Identify which cell holds the provided text, then report its [X, Y] central coordinate. 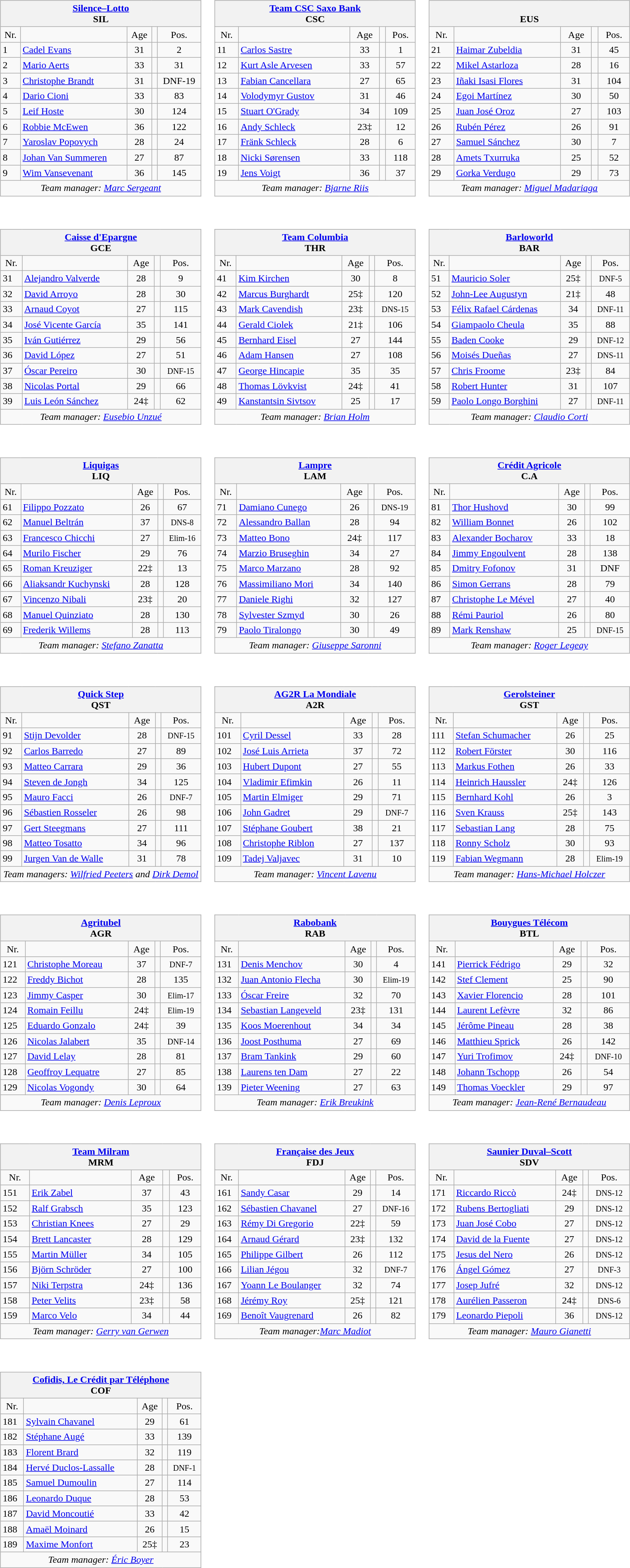
Robbie McEwen [74, 127]
162 [227, 1208]
Alejandro Valverde [75, 279]
178 [442, 1300]
Robert Förster [505, 751]
Óscar Pereiro [75, 371]
Damiano Cunego [289, 507]
Benoît Vaugrenard [291, 1316]
Leonardo Duque [81, 1498]
Bernhard Eisel [289, 340]
Eduardo Gonzalo [77, 1026]
Iñaki Isasi Flores [508, 80]
Bouygues Télécom BTL [530, 928]
Philippe Gilbert [291, 1254]
Lilian Jégou [291, 1270]
Aurélien Passeron [505, 1300]
Yuri Trofimov [504, 1057]
Yaroslav Popovych [74, 142]
173 [442, 1224]
Arnaud Coyot [75, 309]
133 [227, 995]
Brett Lancaster [80, 1239]
Francesco Chicchi [77, 538]
70 [396, 995]
Geoffroy Lequatre [77, 1072]
188 [12, 1529]
19 [226, 173]
182 [12, 1437]
Pieter Weening [292, 1087]
Egoi Martínez [508, 96]
181 [12, 1421]
167 [227, 1285]
5 [10, 111]
DNS-19 [395, 507]
Kanstantsin Sivtsov [289, 401]
Sebastian Lang [505, 828]
Marco Marzano [289, 568]
Samuel Sánchez [508, 142]
Fabian Cancellara [294, 80]
Florent Brard [81, 1452]
165 [227, 1254]
Team Columbia THR [315, 242]
Nicolas Jalabert [77, 1041]
Gert Steegmans [75, 828]
Murilo Fischer [77, 553]
Juan Antonio Flecha [292, 979]
Gerald Ciolek [289, 325]
Kim Kirchen [289, 279]
Samuel Dumoulin [81, 1483]
Hervé Duclos-Lassalle [81, 1467]
Amaël Moinard [81, 1529]
Dmitry Fofonov [504, 568]
DNS-11 [610, 355]
José Luis Arrieta [292, 751]
Française des Jeux FDJ [315, 1156]
Filippo Pozzato [77, 507]
Roman Kreuziger [77, 568]
155 [15, 1254]
Stefan Schumacher [505, 736]
DNF-16 [396, 1208]
149 [442, 1087]
Peter Velits [80, 1300]
Jérémy Roy [291, 1300]
Christophe Moreau [77, 964]
Ralf Grabsch [80, 1208]
Team managers: Wilfried Peeters and Dirk Demol [101, 874]
140 [395, 584]
Steven de Jongh [75, 782]
Marcus Burghardt [289, 294]
186 [12, 1498]
Wim Vansevenant [74, 173]
Sven Krauss [505, 812]
Bram Tankink [292, 1057]
Jurgen Van de Walle [75, 859]
Juan José Cobo [505, 1224]
134 [227, 1010]
Laurent Lefèvre [504, 1010]
Cofidis, Le Crédit par Téléphone COF [101, 1386]
166 [227, 1270]
Jérôme Pineau [504, 1026]
Lampre LAM [315, 471]
Nicolas Portal [75, 386]
Ángel Gómez [505, 1270]
David López [75, 355]
Riccardo Riccò [505, 1193]
Christophe Riblon [292, 843]
50 [614, 96]
163 [227, 1224]
Moisés Dueñas [505, 355]
DNF-14 [181, 1041]
Rubén Pérez [508, 127]
Team manager:Marc Madiot [315, 1331]
95 [11, 797]
Fabian Wegmann [505, 859]
151 [15, 1193]
Nicki Sørensen [294, 157]
Sébastien Rosseler [75, 812]
Volodymyr Gustov [294, 96]
Sébastien Chavanel [291, 1208]
Jesus del Nero [505, 1254]
George Hincapie [289, 371]
Crédit Agricole C.A [530, 471]
Matteo Bono [289, 538]
DNF-12 [610, 340]
DNF-1 [185, 1467]
Team manager: Giuseppe Saronni [315, 645]
Amets Txurruka [508, 157]
Niki Terpstra [80, 1285]
Team manager: Stefano Zanatta [101, 645]
Arnaud Gérard [291, 1239]
176 [442, 1270]
DNF-5 [610, 279]
Team Milram MRM [101, 1156]
90 [608, 979]
Team manager: Eusebio Unzué [101, 417]
DNS-8 [182, 522]
Team manager: Gerry van Gerwen [101, 1331]
DNS-15 [395, 309]
Agritubel AGR [101, 928]
Robert Hunter [505, 386]
175 [442, 1254]
Christophe Brandt [74, 80]
Laurens ten Dam [292, 1072]
Joost Posthuma [292, 1041]
Stéphane Augé [81, 1437]
Manuel Quinziato [77, 614]
185 [12, 1483]
Bernhard Kohl [505, 797]
Paolo Longo Borghini [505, 401]
Alexander Bocharov [504, 538]
Team manager: Vincent Lavenu [315, 874]
Björn Schröder [80, 1270]
William Bonnet [504, 522]
Baden Cooke [505, 340]
Félix Rafael Cárdenas [505, 309]
153 [15, 1224]
Leonardo Piepoli [505, 1316]
130 [182, 614]
Team manager: Roger Legeay [530, 645]
164 [227, 1239]
EUS [530, 14]
Team manager: Hans-Michael Holczer [530, 874]
Stef Clement [504, 979]
Matteo Carrara [75, 766]
Stuart O'Grady [294, 111]
Gerolsteiner GST [530, 699]
Mauro Facci [75, 797]
Saunier Duval–Scott SDV [530, 1156]
Jimmy Casper [77, 995]
Thor Hushovd [504, 507]
Martin Elmiger [292, 797]
Rabobank RAB [315, 928]
20 [182, 599]
Pierrick Fédrigo [504, 964]
Kurt Asle Arvesen [294, 65]
Quick Step QST [101, 699]
Ronny Scholz [505, 843]
Team manager: Jean-René Bernaudeau [530, 1103]
47 [225, 371]
Fränk Schleck [294, 142]
Xavier Florencio [504, 995]
146 [442, 1041]
148 [442, 1072]
Koos Moerenhout [292, 1026]
DNF [610, 568]
154 [15, 1239]
Elim-17 [181, 995]
Heinrich Haussler [505, 782]
John Gadret [292, 812]
Dario Cioni [74, 96]
187 [12, 1513]
Massimiliano Mori [289, 584]
157 [15, 1285]
Denis Menchov [292, 964]
Thomas Lövkvist [289, 386]
Matteo Tosatto [75, 843]
40 [610, 599]
Matthieu Sprick [504, 1041]
174 [442, 1239]
Carlos Barredo [75, 751]
Mauricio Soler [505, 279]
169 [227, 1316]
Simon Gerrans [504, 584]
Rémi Pauriol [504, 614]
Carlos Sastre [294, 50]
Josep Jufré [505, 1285]
Team manager: Miguel Madariaga [530, 188]
189 [12, 1544]
Team manager: Denis Leproux [101, 1103]
José Vicente García [75, 325]
Tadej Valjavec [292, 859]
Daniele Righi [289, 599]
Erik Zabel [80, 1193]
Hubert Dupont [292, 766]
147 [442, 1057]
Sylvain Chavanel [81, 1421]
Jimmy Engoulvent [504, 553]
Team manager: Mauro Gianetti [530, 1331]
68 [10, 614]
Cyril Dessel [292, 736]
Team manager: Claudio Corti [530, 417]
Team CSC Saxo Bank CSC [315, 14]
Haimar Zubeldia [508, 50]
Mario Aerts [74, 65]
Paolo Tiralongo [289, 630]
Martin Müller [80, 1254]
Stijn Devolder [75, 736]
171 [442, 1193]
Andy Schleck [294, 127]
David Arroyo [75, 294]
183 [12, 1452]
100 [185, 1270]
Chris Froome [505, 371]
Marco Velo [80, 1316]
Manuel Beltrán [77, 522]
Stéphane Goubert [292, 828]
168 [227, 1300]
Markus Fothen [505, 766]
Thomas Voeckler [504, 1087]
Leif Hoste [74, 111]
Maxime Monfort [81, 1544]
Frederik Willems [77, 630]
Caisse d'Epargne GCE [101, 242]
156 [15, 1270]
Team manager: Brian Holm [315, 417]
Sylvester Szmyd [289, 614]
Team manager: Éric Boyer [101, 1560]
Vladimir Efimkin [292, 782]
Rémy Di Gregorio [291, 1224]
AG2R La Mondiale A2R [315, 699]
Sandy Casar [291, 1193]
184 [12, 1467]
Juan José Oroz [508, 111]
Iván Gutiérrez [75, 340]
David Lelay [77, 1057]
John-Lee Augustyn [505, 294]
159 [15, 1316]
Gorka Verdugo [508, 173]
Mark Cavendish [289, 309]
Adam Hansen [289, 355]
Team manager: Bjarne Riis [315, 188]
161 [227, 1193]
60 [396, 1057]
177 [442, 1285]
Team manager: Erik Breukink [315, 1103]
David de la Fuente [505, 1239]
Johann Tschopp [504, 1072]
10 [397, 859]
172 [442, 1208]
DNF-10 [608, 1057]
DNF-19 [179, 80]
Team manager: Marc Sergeant [101, 188]
Mikel Astarloza [508, 65]
Christian Knees [80, 1224]
Cadel Evans [74, 50]
77 [226, 599]
David Moncoutié [81, 1513]
158 [15, 1300]
Romain Feillu [77, 1010]
Silence–Lotto SIL [101, 14]
Yoann Le Boulanger [291, 1285]
Johan Van Summeren [74, 157]
Mark Renshaw [504, 630]
Luis León Sánchez [75, 401]
179 [442, 1316]
Óscar Freire [292, 995]
Nicolas Vogondy [77, 1087]
Rubens Bertogliati [505, 1208]
152 [15, 1208]
Christophe Le Mével [504, 599]
DNS-6 [609, 1300]
Freddy Bichot [77, 979]
Aliaksandr Kuchynski [77, 584]
Jens Voigt [294, 173]
Liquigas LIQ [101, 471]
Barloworld BAR [530, 242]
80 [610, 614]
Sebastian Langeveld [292, 1010]
120 [395, 294]
DNF-3 [609, 1270]
Giampaolo Cheula [505, 325]
Vincenzo Nibali [77, 599]
Alessandro Ballan [289, 522]
Marzio Bruseghin [289, 553]
Elim-16 [182, 538]
